Locate the cell with the specified text and output its [X, Y] center coordinate. 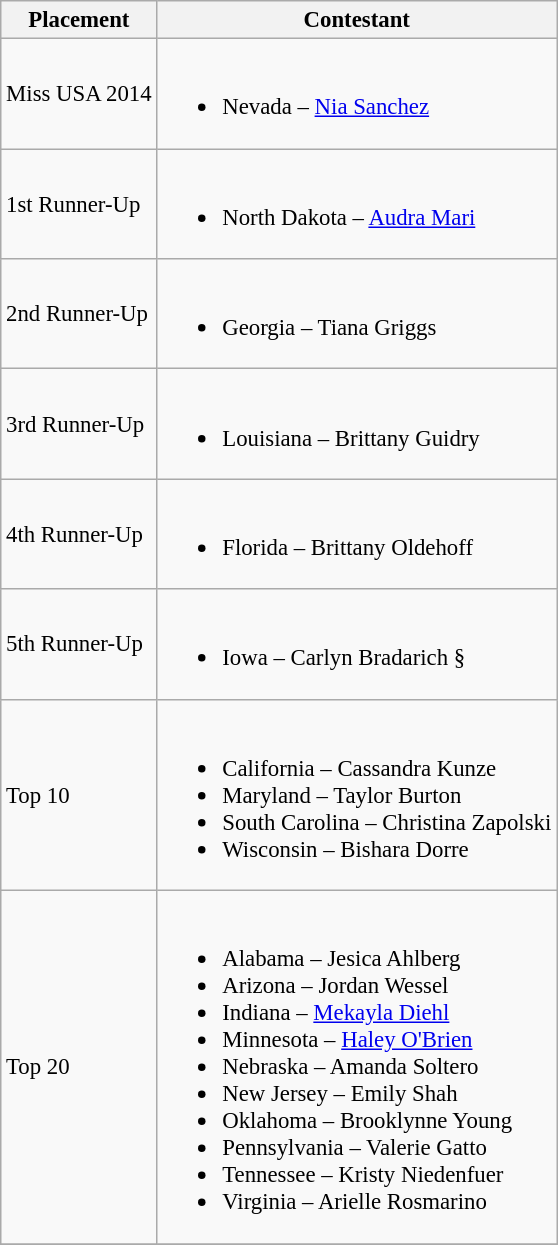
Placement [79, 20]
Contestant [357, 20]
2nd Runner-Up [79, 314]
3rd Runner-Up [79, 424]
Miss USA 2014 [79, 94]
Iowa – Carlyn Bradarich § [357, 644]
Top 10 [79, 794]
Georgia – Tiana Griggs [357, 314]
Louisiana – Brittany Guidry [357, 424]
Top 20 [79, 1068]
North Dakota – Audra Mari [357, 204]
California – Cassandra KunzeMaryland – Taylor BurtonSouth Carolina – Christina ZapolskiWisconsin – Bishara Dorre [357, 794]
1st Runner-Up [79, 204]
Florida – Brittany Oldehoff [357, 534]
5th Runner-Up [79, 644]
Nevada – Nia Sanchez [357, 94]
4th Runner-Up [79, 534]
